Return the [X, Y] coordinate for the center point of the cell that contains the specified text.  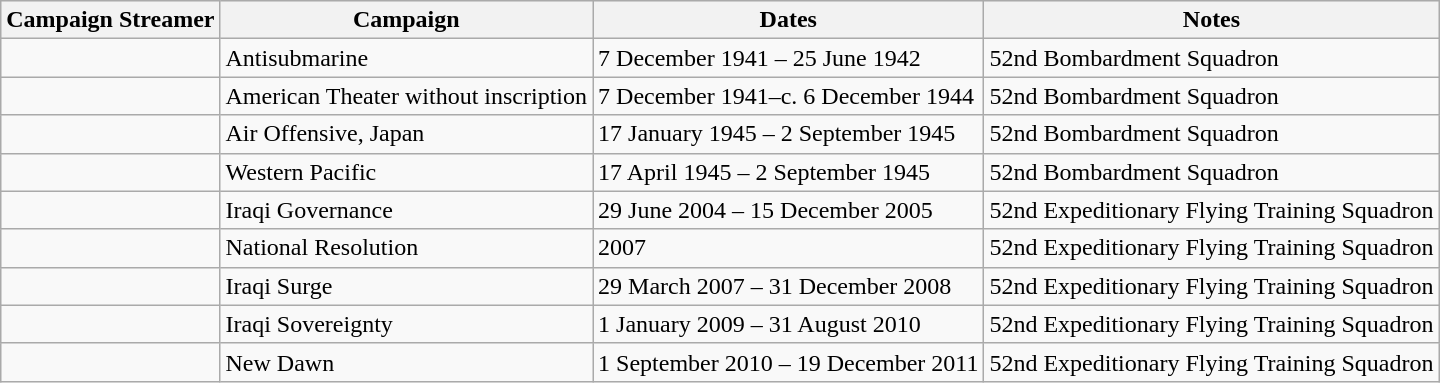
Iraqi Governance [406, 210]
29 March 2007 – 31 December 2008 [788, 286]
17 April 1945 – 2 September 1945 [788, 172]
2007 [788, 248]
Campaign [406, 20]
American Theater without inscription [406, 96]
1 September 2010 – 19 December 2011 [788, 362]
Campaign Streamer [110, 20]
Western Pacific [406, 172]
Dates [788, 20]
New Dawn [406, 362]
Notes [1212, 20]
17 January 1945 – 2 September 1945 [788, 134]
National Resolution [406, 248]
1 January 2009 – 31 August 2010 [788, 324]
Iraqi Surge [406, 286]
Air Offensive, Japan [406, 134]
Iraqi Sovereignty [406, 324]
29 June 2004 – 15 December 2005 [788, 210]
7 December 1941 – 25 June 1942 [788, 58]
7 December 1941–c. 6 December 1944 [788, 96]
Antisubmarine [406, 58]
